Return the (x, y) coordinate for the center point of the cell that contains the specified text.  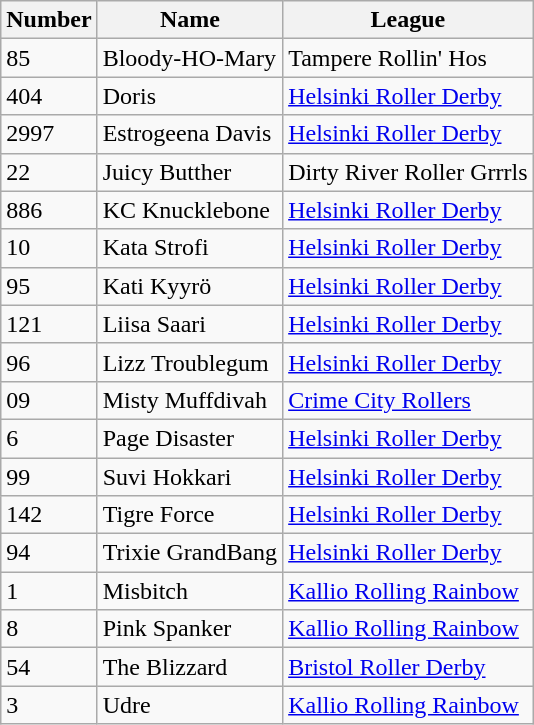
Misty Muffdivah (190, 400)
Dirty River Roller Grrrls (408, 172)
Liisa Saari (190, 324)
Number (49, 20)
Tampere Rollin' Hos (408, 58)
95 (49, 286)
Bloody-HO-Mary (190, 58)
1 (49, 591)
96 (49, 362)
99 (49, 477)
Kata Strofi (190, 248)
8 (49, 629)
Estrogeena Davis (190, 134)
League (408, 20)
404 (49, 96)
09 (49, 400)
22 (49, 172)
Lizz Troublegum (190, 362)
Kati Kyyrö (190, 286)
Suvi Hokkari (190, 477)
10 (49, 248)
KC Knucklebone (190, 210)
The Blizzard (190, 667)
3 (49, 705)
Tigre Force (190, 515)
2997 (49, 134)
Doris (190, 96)
Crime City Rollers (408, 400)
94 (49, 553)
Page Disaster (190, 438)
Pink Spanker (190, 629)
Bristol Roller Derby (408, 667)
121 (49, 324)
Udre (190, 705)
142 (49, 515)
Trixie GrandBang (190, 553)
Juicy Butther (190, 172)
Name (190, 20)
6 (49, 438)
Misbitch (190, 591)
886 (49, 210)
54 (49, 667)
85 (49, 58)
